Extract the [x, y] coordinate from the center of the cell holding the provided text.  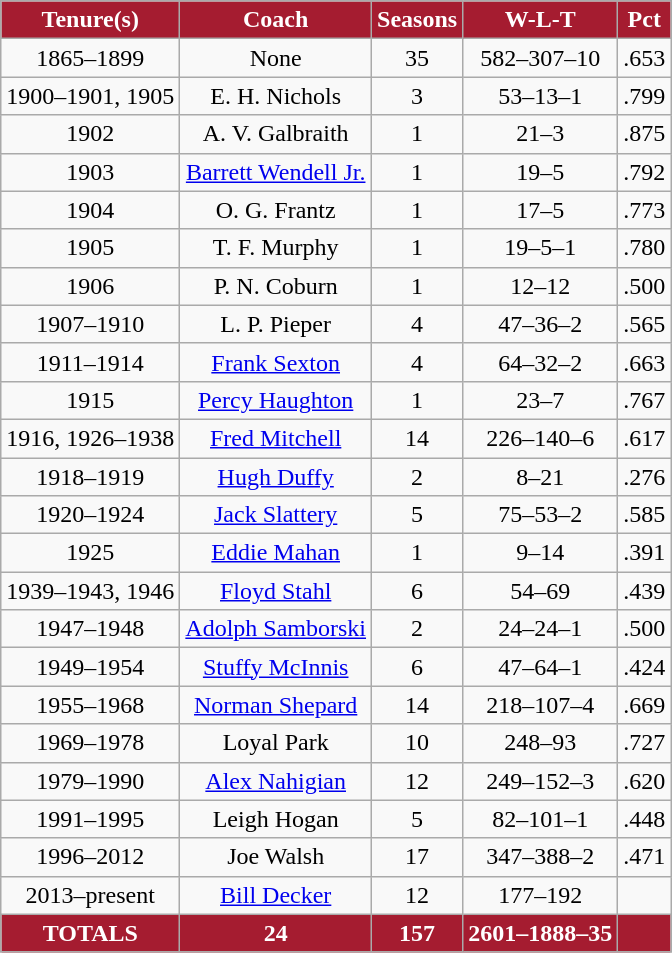
T. F. Murphy [276, 248]
53–13–1 [540, 96]
Percy Haughton [276, 400]
.780 [644, 248]
TOTALS [90, 933]
.799 [644, 96]
9–14 [540, 553]
.585 [644, 515]
.767 [644, 400]
Eddie Mahan [276, 553]
Alex Nahigian [276, 781]
19–5–1 [540, 248]
1939–1943, 1946 [90, 591]
Frank Sexton [276, 362]
177–192 [540, 895]
.875 [644, 134]
1915 [90, 400]
1949–1954 [90, 667]
.391 [644, 553]
1905 [90, 248]
Barrett Wendell Jr. [276, 172]
2013–present [90, 895]
248–93 [540, 743]
3 [418, 96]
W-L-T [540, 20]
1979–1990 [90, 781]
1991–1995 [90, 819]
64–32–2 [540, 362]
.439 [644, 591]
10 [418, 743]
1906 [90, 286]
.471 [644, 857]
1969–1978 [90, 743]
1925 [90, 553]
218–107–4 [540, 705]
157 [418, 933]
19–5 [540, 172]
17–5 [540, 210]
.620 [644, 781]
None [276, 58]
35 [418, 58]
75–53–2 [540, 515]
O. G. Frantz [276, 210]
L. P. Pieper [276, 324]
.448 [644, 819]
249–152–3 [540, 781]
.424 [644, 667]
Joe Walsh [276, 857]
1955–1968 [90, 705]
Stuffy McInnis [276, 667]
1918–1919 [90, 477]
1911–1914 [90, 362]
Leigh Hogan [276, 819]
P. N. Coburn [276, 286]
1916, 1926–1938 [90, 438]
1903 [90, 172]
24 [276, 933]
47–64–1 [540, 667]
1920–1924 [90, 515]
54–69 [540, 591]
.792 [644, 172]
21–3 [540, 134]
1996–2012 [90, 857]
E. H. Nichols [276, 96]
.669 [644, 705]
1900–1901, 1905 [90, 96]
Norman Shepard [276, 705]
1907–1910 [90, 324]
23–7 [540, 400]
1947–1948 [90, 629]
Hugh Duffy [276, 477]
.617 [644, 438]
Pct [644, 20]
.276 [644, 477]
Coach [276, 20]
Seasons [418, 20]
1904 [90, 210]
2601–1888–35 [540, 933]
.727 [644, 743]
.653 [644, 58]
Fred Mitchell [276, 438]
17 [418, 857]
582–307–10 [540, 58]
.663 [644, 362]
47–36–2 [540, 324]
8–21 [540, 477]
226–140–6 [540, 438]
.773 [644, 210]
Jack Slattery [276, 515]
.565 [644, 324]
Adolph Samborski [276, 629]
24–24–1 [540, 629]
A. V. Galbraith [276, 134]
82–101–1 [540, 819]
12–12 [540, 286]
347–388–2 [540, 857]
Bill Decker [276, 895]
Loyal Park [276, 743]
1865–1899 [90, 58]
Tenure(s) [90, 20]
Floyd Stahl [276, 591]
1902 [90, 134]
